Pinpoint the cell where the given text exists, returning its [x, y] midpoint coordinate. 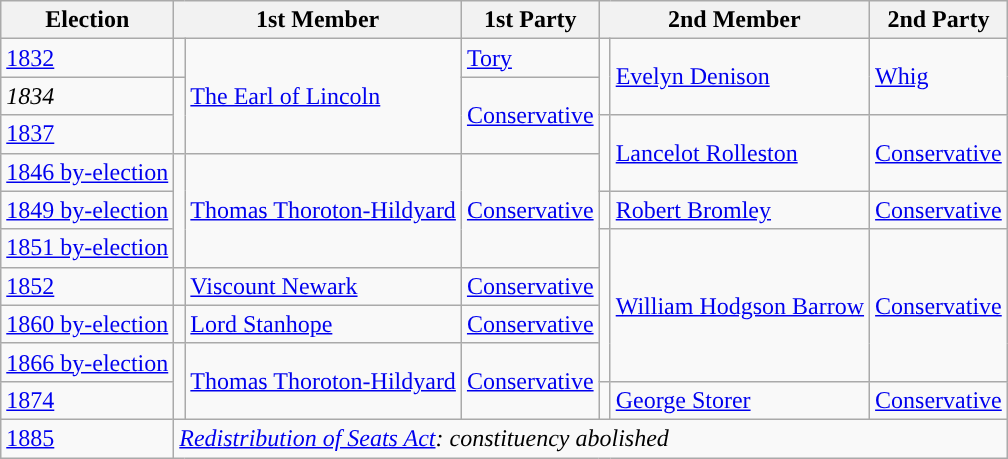
1860 by-election [88, 324]
Robert Bromley [740, 210]
Redistribution of Seats Act: constituency abolished [591, 438]
1885 [88, 438]
1852 [88, 286]
1866 by-election [88, 362]
The Earl of Lincoln [324, 96]
1846 by-election [88, 172]
2nd Party [939, 20]
1849 by-election [88, 210]
1851 by-election [88, 248]
1874 [88, 400]
George Storer [740, 400]
Whig [939, 77]
1834 [88, 96]
2nd Member [734, 20]
1st Party [530, 20]
1st Member [318, 20]
Tory [530, 58]
Lancelot Rolleston [740, 153]
William Hodgson Barrow [740, 305]
Viscount Newark [324, 286]
1832 [88, 58]
Election [88, 20]
1837 [88, 134]
Evelyn Denison [740, 77]
Lord Stanhope [324, 324]
